Capture the cell that displays the provided text and extract its (X, Y) central coordinate. 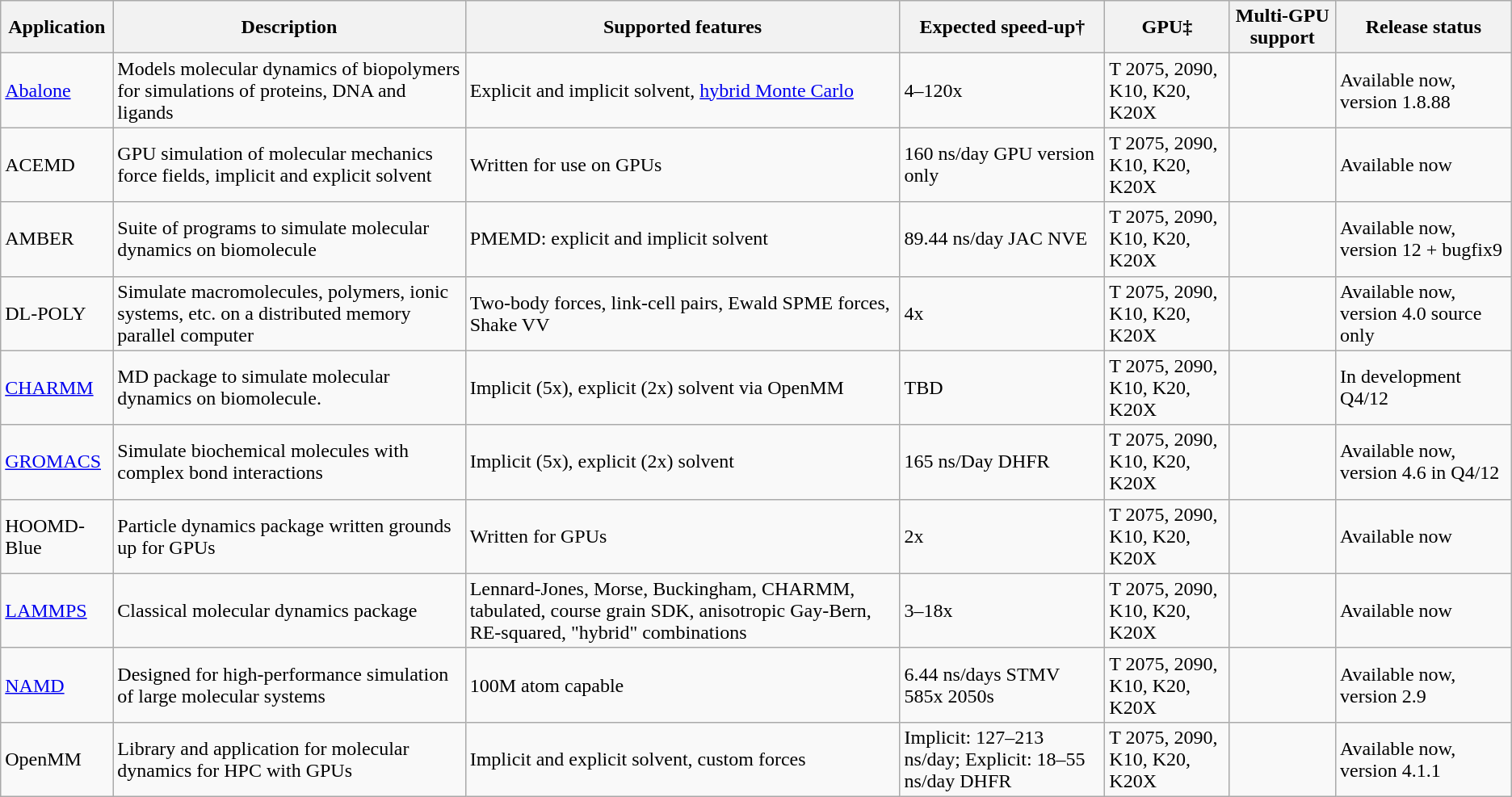
Available now, version 4.6 in Q4/12 (1424, 462)
Explicit and implicit solvent, hybrid Monte Carlo (682, 90)
GROMACS (57, 462)
Available now, version 4.1.1 (1424, 759)
Implicit (5x), explicit (2x) solvent (682, 462)
Written for GPUs (682, 536)
Simulate macromolecules, polymers, ionic systems, etc. on a distributed memory parallel computer (289, 313)
3–18x (1002, 610)
Release status (1424, 27)
160 ns/day GPU version only (1002, 165)
PMEMD: explicit and implicit solvent (682, 239)
Two-body forces, link-cell pairs, Ewald SPME forces, Shake VV (682, 313)
Models molecular dynamics of biopolymers for simulations of proteins, DNA and ligands (289, 90)
Available now, version 2.9 (1424, 685)
Particle dynamics package written grounds up for GPUs (289, 536)
In development Q4/12 (1424, 388)
CHARMM (57, 388)
Available now, version 4.0 source only (1424, 313)
100M atom capable (682, 685)
Suite of programs to simulate molecular dynamics on biomolecule (289, 239)
Implicit: 127–213 ns/day; Explicit: 18–55 ns/day DHFR (1002, 759)
Written for use on GPUs (682, 165)
2x (1002, 536)
HOOMD-Blue (57, 536)
ACEMD (57, 165)
TBD (1002, 388)
OpenMM (57, 759)
Multi-GPU support (1283, 27)
Implicit and explicit solvent, custom forces (682, 759)
6.44 ns/days STMV 585x 2050s (1002, 685)
Available now, version 12 + bugfix9 (1424, 239)
Supported features (682, 27)
Simulate biochemical molecules with complex bond interactions (289, 462)
4x (1002, 313)
Application (57, 27)
Expected speed-up† (1002, 27)
Available now, version 1.8.88 (1424, 90)
165 ns/Day DHFR (1002, 462)
LAMMPS (57, 610)
Designed for high-performance simulation of large molecular systems (289, 685)
NAMD (57, 685)
GPU‡ (1167, 27)
Abalone (57, 90)
Implicit (5x), explicit (2x) solvent via OpenMM (682, 388)
Description (289, 27)
4–120x (1002, 90)
Library and application for molecular dynamics for HPC with GPUs (289, 759)
AMBER (57, 239)
Lennard-Jones, Morse, Buckingham, CHARMM, tabulated, course grain SDK, anisotropic Gay-Bern, RE-squared, "hybrid" combinations (682, 610)
GPU simulation of molecular mechanics force fields, implicit and explicit solvent (289, 165)
Classical molecular dynamics package (289, 610)
DL-POLY (57, 313)
89.44 ns/day JAC NVE (1002, 239)
MD package to simulate molecular dynamics on biomolecule. (289, 388)
